Locate the cell with the specified text and output its [x, y] center coordinate. 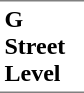
GStreet Level [42, 46]
